Pinpoint the cell where the given text exists, returning its [x, y] midpoint coordinate. 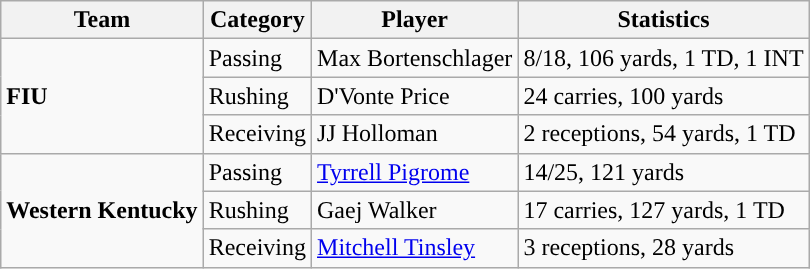
FIU [102, 96]
D'Vonte Price [415, 96]
Western Kentucky [102, 210]
Max Bortenschlager [415, 58]
17 carries, 127 yards, 1 TD [664, 210]
Team [102, 20]
3 receptions, 28 yards [664, 248]
Tyrrell Pigrome [415, 172]
Gaej Walker [415, 210]
Category [257, 20]
14/25, 121 yards [664, 172]
Mitchell Tinsley [415, 248]
24 carries, 100 yards [664, 96]
8/18, 106 yards, 1 TD, 1 INT [664, 58]
Statistics [664, 20]
Player [415, 20]
JJ Holloman [415, 134]
2 receptions, 54 yards, 1 TD [664, 134]
